Scan for the cell matching the given text and deliver its [X, Y] coordinate at center. 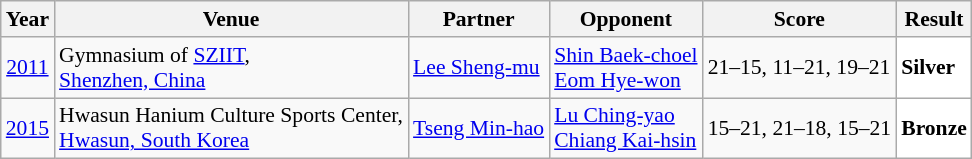
Year [28, 19]
Tseng Min-hao [478, 128]
Result [934, 19]
21–15, 11–21, 19–21 [800, 68]
Lu Ching-yao Chiang Kai-hsin [626, 128]
Lee Sheng-mu [478, 68]
Silver [934, 68]
Hwasun Hanium Culture Sports Center,Hwasun, South Korea [231, 128]
15–21, 21–18, 15–21 [800, 128]
Bronze [934, 128]
Partner [478, 19]
Opponent [626, 19]
Score [800, 19]
2011 [28, 68]
2015 [28, 128]
Gymnasium of SZIIT,Shenzhen, China [231, 68]
Shin Baek-choel Eom Hye-won [626, 68]
Venue [231, 19]
